Scan for the cell matching the given text and deliver its (X, Y) coordinate at center. 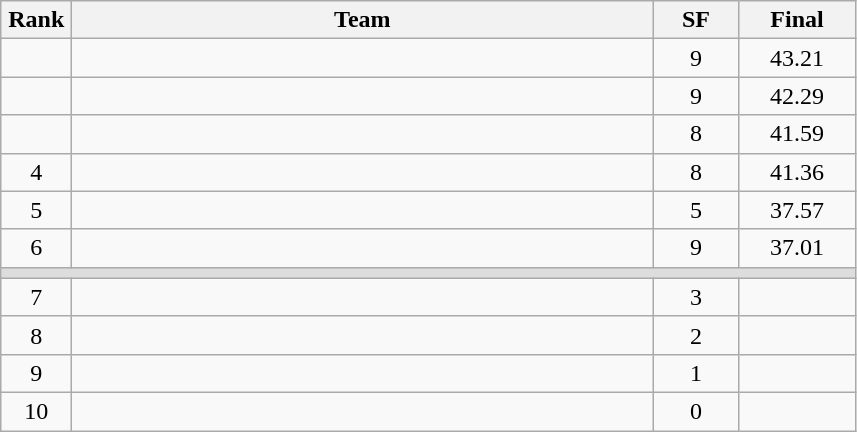
41.36 (797, 172)
41.59 (797, 134)
Rank (36, 20)
3 (696, 297)
Team (362, 20)
7 (36, 297)
10 (36, 411)
42.29 (797, 96)
2 (696, 335)
0 (696, 411)
6 (36, 248)
1 (696, 373)
37.01 (797, 248)
SF (696, 20)
37.57 (797, 210)
4 (36, 172)
43.21 (797, 58)
Final (797, 20)
